Return the [x, y] coordinate for the center point of the cell that contains the specified text.  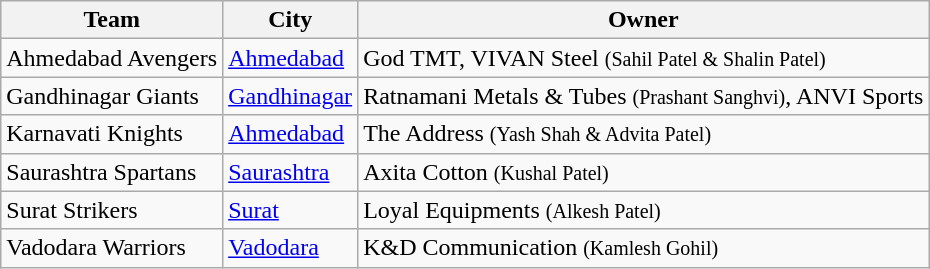
Surat [290, 210]
Saurashtra [290, 172]
Team [112, 20]
Ahmedabad Avengers [112, 58]
Vadodara [290, 248]
Axita Cotton (Kushal Patel) [644, 172]
Owner [644, 20]
Vadodara Warriors [112, 248]
Gandhinagar Giants [112, 96]
Saurashtra Spartans [112, 172]
Loyal Equipments (Alkesh Patel) [644, 210]
Surat Strikers [112, 210]
City [290, 20]
God TMT, VIVAN Steel (Sahil Patel & Shalin Patel) [644, 58]
The Address (Yash Shah & Advita Patel) [644, 134]
Gandhinagar [290, 96]
Karnavati Knights [112, 134]
Ratnamani Metals & Tubes (Prashant Sanghvi), ANVI Sports [644, 96]
K&D Communication (Kamlesh Gohil) [644, 248]
